Determine the [x, y] coordinate at the center of the cell enclosing the given text.  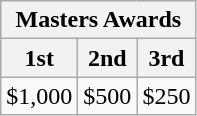
2nd [108, 58]
Masters Awards [98, 20]
3rd [166, 58]
1st [40, 58]
$250 [166, 96]
$1,000 [40, 96]
$500 [108, 96]
